From the cell containing the given text, extract its center point as [x, y] coordinate. 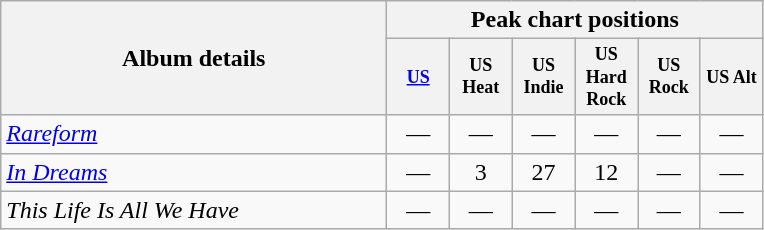
US Hard Rock [606, 77]
US Indie [544, 77]
US Alt [732, 77]
US Rock [670, 77]
US [418, 77]
This Life Is All We Have [194, 210]
12 [606, 172]
Album details [194, 58]
27 [544, 172]
In Dreams [194, 172]
Peak chart positions [575, 20]
US Heat [480, 77]
3 [480, 172]
Rareform [194, 134]
